Detect which cell encompasses the target text, then output its (x, y) center coordinate. 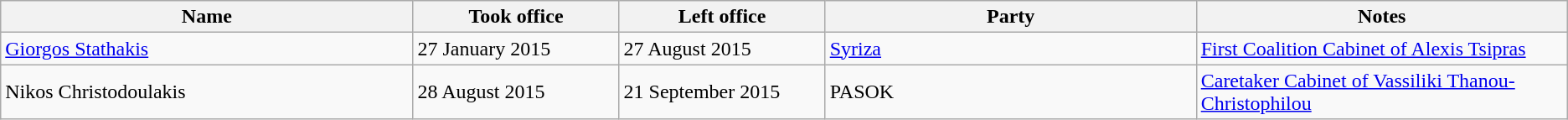
21 September 2015 (722, 92)
Nikos Christodoulakis (207, 92)
Left office (722, 17)
Took office (516, 17)
PASOK (1010, 92)
Caretaker Cabinet of Vassiliki Thanou-Christophilou (1382, 92)
Notes (1382, 17)
27 August 2015 (722, 49)
Giorgos Stathakis (207, 49)
Name (207, 17)
Party (1010, 17)
28 August 2015 (516, 92)
Syriza (1010, 49)
27 January 2015 (516, 49)
First Coalition Cabinet of Alexis Tsipras (1382, 49)
